Scan for the cell matching the given text and deliver its [x, y] coordinate at center. 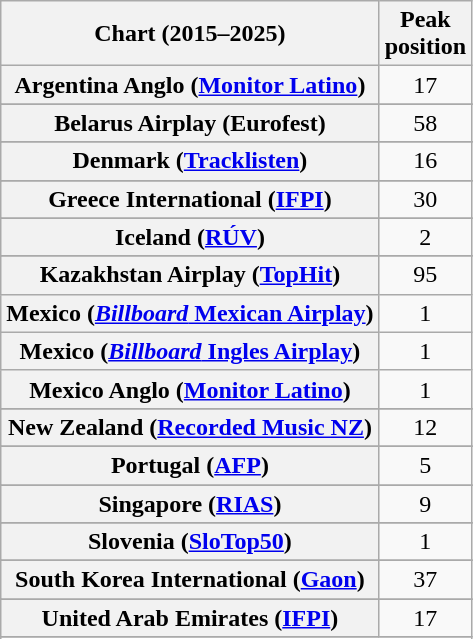
Belarus Airplay (Eurofest) [190, 123]
Chart (2015–2025) [190, 34]
37 [425, 580]
New Zealand (Recorded Music NZ) [190, 427]
Kazakhstan Airplay (TopHit) [190, 275]
58 [425, 123]
Peakposition [425, 34]
Mexico (Billboard Mexican Airplay) [190, 313]
Mexico (Billboard Ingles Airplay) [190, 351]
South Korea International (Gaon) [190, 580]
Mexico Anglo (Monitor Latino) [190, 389]
12 [425, 427]
United Arab Emirates (IFPI) [190, 618]
Slovenia (SloTop50) [190, 542]
16 [425, 161]
95 [425, 275]
Greece International (IFPI) [190, 199]
9 [425, 503]
30 [425, 199]
5 [425, 465]
Portugal (AFP) [190, 465]
Singapore (RIAS) [190, 503]
Denmark (Tracklisten) [190, 161]
Iceland (RÚV) [190, 237]
2 [425, 237]
Argentina Anglo (Monitor Latino) [190, 85]
